Output the (X, Y) coordinate of the center of the cell containing the given text.  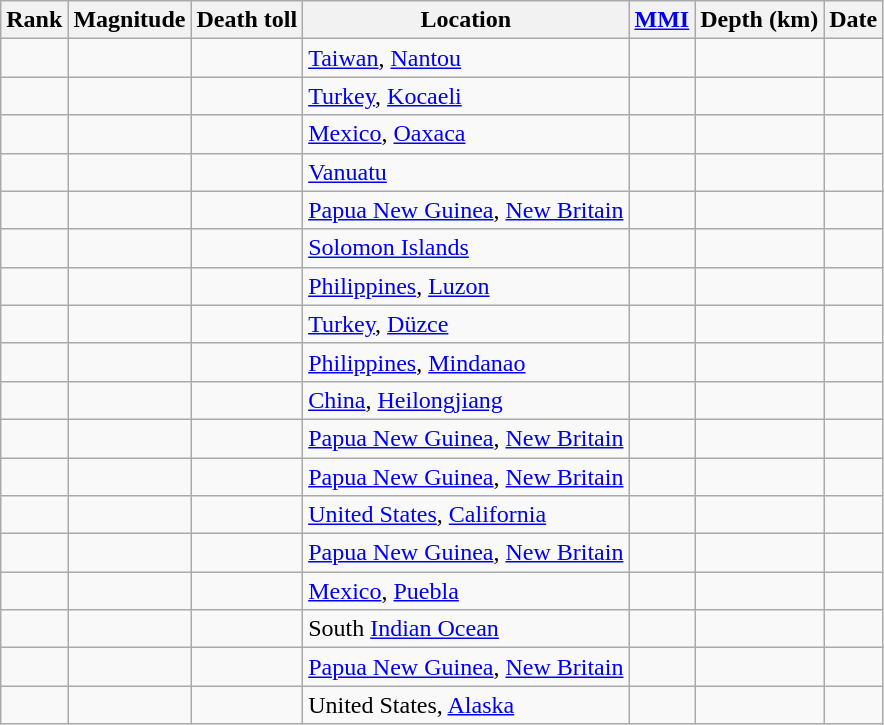
Date (854, 20)
Vanuatu (466, 172)
Turkey, Düzce (466, 324)
United States, California (466, 515)
United States, Alaska (466, 705)
Philippines, Mindanao (466, 362)
Turkey, Kocaeli (466, 96)
Philippines, Luzon (466, 286)
Mexico, Oaxaca (466, 134)
Rank (34, 20)
Depth (km) (760, 20)
Location (466, 20)
Mexico, Puebla (466, 591)
Taiwan, Nantou (466, 58)
China, Heilongjiang (466, 400)
Magnitude (130, 20)
Death toll (247, 20)
South Indian Ocean (466, 629)
Solomon Islands (466, 248)
MMI (662, 20)
